Scan for the cell matching the given text and deliver its (x, y) coordinate at center. 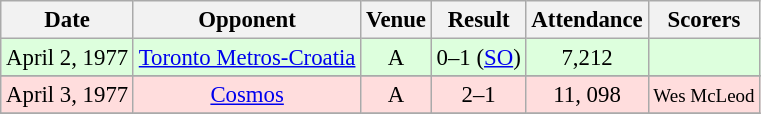
Opponent (246, 20)
0–1 (SO) (478, 58)
Wes McLeod (704, 95)
April 2, 1977 (68, 58)
Scorers (704, 20)
Date (68, 20)
2–1 (478, 95)
7,212 (587, 58)
11, 098 (587, 95)
Venue (396, 20)
April 3, 1977 (68, 95)
Toronto Metros-Croatia (246, 58)
Attendance (587, 20)
Cosmos (246, 95)
Result (478, 20)
